For the text-containing cell, return its midpoint in (X, Y) coordinate format. 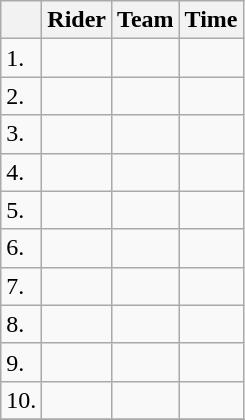
10. (22, 400)
Team (146, 20)
1. (22, 58)
2. (22, 96)
5. (22, 210)
7. (22, 286)
8. (22, 324)
9. (22, 362)
Rider (77, 20)
6. (22, 248)
4. (22, 172)
Time (211, 20)
3. (22, 134)
